From the cell containing the given text, extract its center point as (X, Y) coordinate. 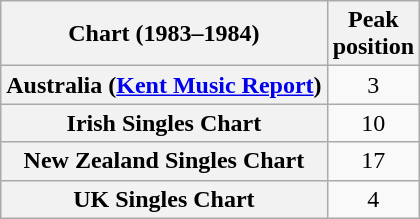
Australia (Kent Music Report) (164, 85)
Irish Singles Chart (164, 123)
New Zealand Singles Chart (164, 161)
UK Singles Chart (164, 199)
3 (373, 85)
Chart (1983–1984) (164, 34)
10 (373, 123)
17 (373, 161)
Peakposition (373, 34)
4 (373, 199)
